Find where the given text appears and provide that cell's center as [x, y] coordinate. 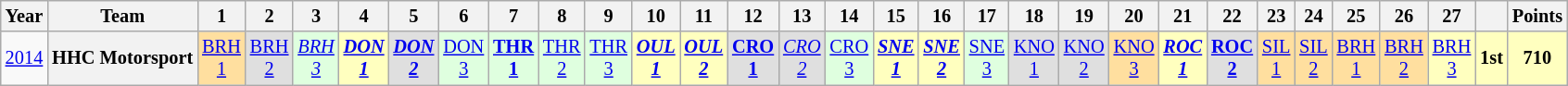
DON3 [463, 58]
KNO3 [1134, 58]
SNE1 [895, 58]
2014 [24, 58]
24 [1313, 16]
CRO2 [802, 58]
OUL1 [656, 58]
THR2 [562, 58]
3 [315, 16]
SIL2 [1313, 58]
22 [1233, 16]
7 [513, 16]
15 [895, 16]
Year [24, 16]
Points [1537, 16]
DON2 [414, 58]
21 [1182, 16]
DON1 [364, 58]
SIL1 [1276, 58]
THR3 [608, 58]
23 [1276, 16]
2 [270, 16]
5 [414, 16]
8 [562, 16]
ROC1 [1182, 58]
1 [221, 16]
20 [1134, 16]
16 [942, 16]
1st [1492, 58]
ROC2 [1233, 58]
710 [1537, 58]
10 [656, 16]
KNO2 [1084, 58]
19 [1084, 16]
12 [752, 16]
CRO3 [850, 58]
HHC Motorsport [122, 58]
9 [608, 16]
14 [850, 16]
SNE3 [987, 58]
11 [704, 16]
KNO1 [1034, 58]
THR1 [513, 58]
6 [463, 16]
Team [122, 16]
25 [1357, 16]
13 [802, 16]
27 [1452, 16]
SNE2 [942, 58]
4 [364, 16]
18 [1034, 16]
OUL2 [704, 58]
17 [987, 16]
CRO1 [752, 58]
26 [1404, 16]
